Output the (X, Y) coordinate of the center of the cell containing the given text.  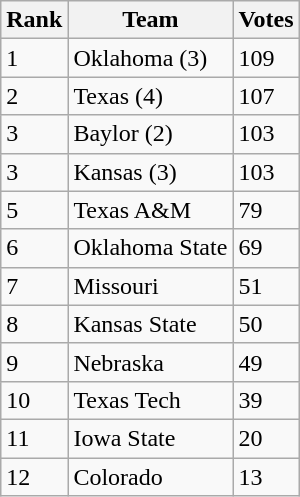
Texas Tech (150, 400)
107 (266, 96)
9 (34, 362)
Texas (4) (150, 96)
1 (34, 58)
Kansas (3) (150, 172)
Baylor (2) (150, 134)
7 (34, 286)
11 (34, 438)
Texas A&M (150, 210)
50 (266, 324)
5 (34, 210)
39 (266, 400)
8 (34, 324)
Nebraska (150, 362)
69 (266, 248)
10 (34, 400)
79 (266, 210)
2 (34, 96)
Iowa State (150, 438)
Votes (266, 20)
Rank (34, 20)
Kansas State (150, 324)
Team (150, 20)
13 (266, 477)
51 (266, 286)
Oklahoma State (150, 248)
12 (34, 477)
Colorado (150, 477)
109 (266, 58)
49 (266, 362)
6 (34, 248)
Missouri (150, 286)
20 (266, 438)
Oklahoma (3) (150, 58)
